Pinpoint the cell where the given text exists, returning its (X, Y) midpoint coordinate. 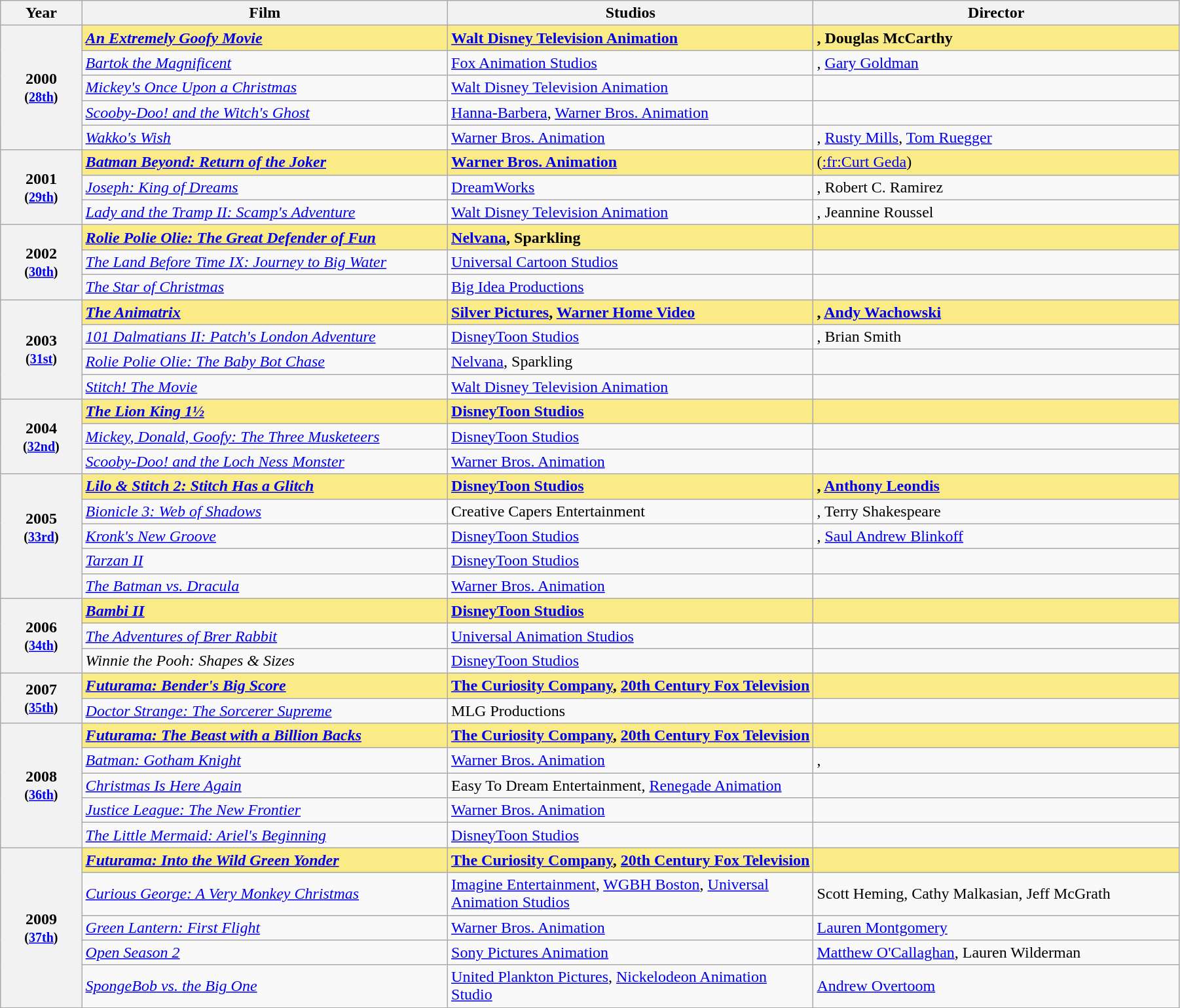
The Star of Christmas (265, 287)
Big Idea Productions (631, 287)
Rolie Polie Olie: The Baby Bot Chase (265, 362)
2004 (32nd) (41, 437)
Kronk's New Groove (265, 536)
DreamWorks (631, 187)
Year (41, 13)
Batman: Gotham Knight (265, 761)
, Gary Goldman (996, 63)
, Robert C. Ramirez (996, 187)
, (996, 761)
2001 (29th) (41, 187)
Matthew O'Callaghan, Lauren Wilderman (996, 952)
Mickey, Donald, Goofy: The Three Musketeers (265, 437)
2002 (30th) (41, 262)
Lady and the Tramp II: Scamp's Adventure (265, 212)
The Lion King 1½ (265, 412)
Green Lantern: First Flight (265, 927)
, Andy Wachowski (996, 312)
Stitch! The Movie (265, 387)
Lilo & Stitch 2: Stitch Has a Glitch (265, 486)
Christmas Is Here Again (265, 785)
Universal Animation Studios (631, 636)
, Douglas McCarthy (996, 38)
Futurama: The Beast with a Billion Backs (265, 736)
Director (996, 13)
Imagine Entertainment, WGBH Boston, Universal Animation Studios (631, 894)
2009 (37th) (41, 927)
Bionicle 3: Web of Shadows (265, 511)
, Saul Andrew Blinkoff (996, 536)
Batman Beyond: Return of the Joker (265, 162)
Hanna-Barbera, Warner Bros. Animation (631, 113)
Scott Heming, Cathy Malkasian, Jeff McGrath (996, 894)
The Animatrix (265, 312)
, Anthony Leondis (996, 486)
MLG Productions (631, 710)
Tarzan II (265, 561)
2007 (35th) (41, 698)
Joseph: King of Dreams (265, 187)
Justice League: The New Frontier (265, 810)
Creative Capers Entertainment (631, 511)
Open Season 2 (265, 952)
Rolie Polie Olie: The Great Defender of Fun (265, 237)
Scooby-Doo! and the Witch's Ghost (265, 113)
, Brian Smith (996, 337)
Lauren Montgomery (996, 927)
Silver Pictures, Warner Home Video (631, 312)
United Plankton Pictures, Nickelodeon Animation Studio (631, 986)
The Batman vs. Dracula (265, 586)
Sony Pictures Animation (631, 952)
, Jeannine Roussel (996, 212)
Andrew Overtoom (996, 986)
2000 (28th) (41, 88)
Scooby-Doo! and the Loch Ness Monster (265, 461)
(:fr:Curt Geda) (996, 162)
The Land Before Time IX: Journey to Big Water (265, 262)
Studios (631, 13)
Bartok the Magnificent (265, 63)
2003 (31st) (41, 350)
101 Dalmatians II: Patch's London Adventure (265, 337)
Wakko's Wish (265, 137)
2008 (36th) (41, 785)
, Rusty Mills, Tom Ruegger (996, 137)
SpongeBob vs. the Big One (265, 986)
Futurama: Bender's Big Score (265, 685)
Film (265, 13)
, Terry Shakespeare (996, 511)
Fox Animation Studios (631, 63)
Bambi II (265, 611)
Doctor Strange: The Sorcerer Supreme (265, 710)
An Extremely Goofy Movie (265, 38)
Easy To Dream Entertainment, Renegade Animation (631, 785)
The Adventures of Brer Rabbit (265, 636)
Universal Cartoon Studios (631, 262)
2006 (34th) (41, 636)
2005 (33rd) (41, 536)
Futurama: Into the Wild Green Yonder (265, 860)
Curious George: A Very Monkey Christmas (265, 894)
Mickey's Once Upon a Christmas (265, 88)
Winnie the Pooh: Shapes & Sizes (265, 660)
The Little Mermaid: Ariel's Beginning (265, 835)
